For the text-containing cell, return its midpoint in (x, y) coordinate format. 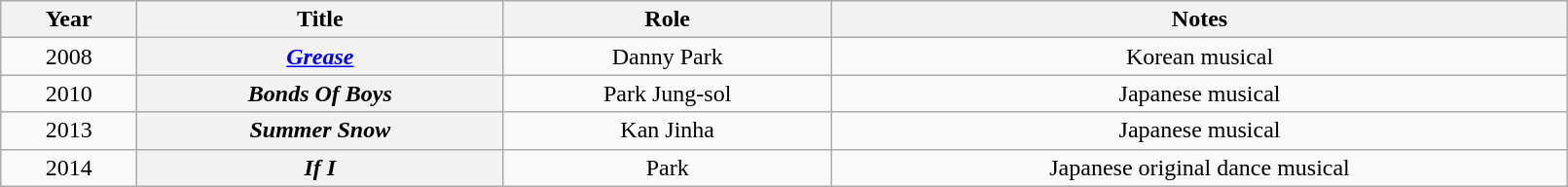
Park (668, 168)
Kan Jinha (668, 131)
Role (668, 19)
Japanese original dance musical (1199, 168)
Park Jung-sol (668, 93)
Year (69, 19)
2013 (69, 131)
Bonds Of Boys (321, 93)
2010 (69, 93)
Korean musical (1199, 56)
Summer Snow (321, 131)
If I (321, 168)
Danny Park (668, 56)
2008 (69, 56)
Grease (321, 56)
2014 (69, 168)
Notes (1199, 19)
Title (321, 19)
